For the text-containing cell, return its midpoint in (x, y) coordinate format. 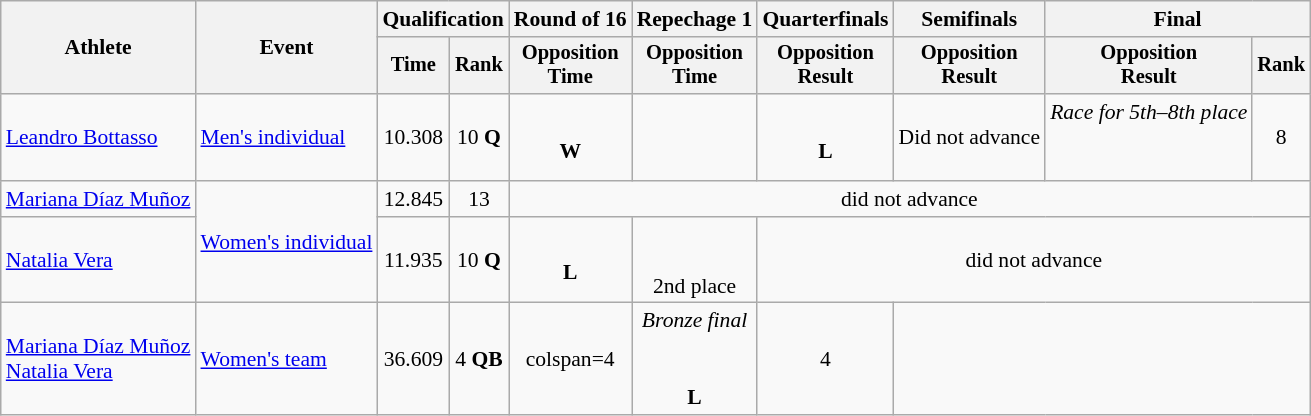
Leandro Bottasso (98, 138)
Mariana Díaz Muñoz (98, 199)
Mariana Díaz MuñozNatalia Vera (98, 359)
Did not advance (969, 138)
13 (479, 199)
Bronze finalL (695, 359)
Qualification (442, 19)
Final (1178, 19)
Women's team (286, 359)
Quarterfinals (825, 19)
Round of 16 (570, 19)
Time (413, 66)
4 QB (479, 359)
Athlete (98, 48)
Women's individual (286, 242)
11.935 (413, 260)
2nd place (695, 260)
colspan=4 (570, 359)
36.609 (413, 359)
Semifinals (969, 19)
W (570, 138)
Men's individual (286, 138)
Natalia Vera (98, 260)
12.845 (413, 199)
Repechage 1 (695, 19)
4 (825, 359)
10.308 (413, 138)
Event (286, 48)
8 (1281, 138)
Race for 5th–8th place (1148, 138)
